Identify which cell holds the provided text, then report its (x, y) central coordinate. 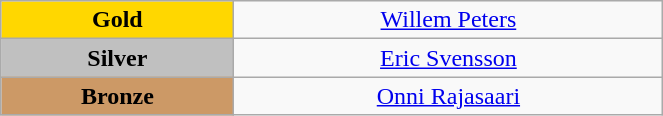
Willem Peters (448, 20)
Silver (118, 58)
Gold (118, 20)
Onni Rajasaari (448, 96)
Bronze (118, 96)
Eric Svensson (448, 58)
